Output the (x, y) coordinate of the center of the cell containing the given text.  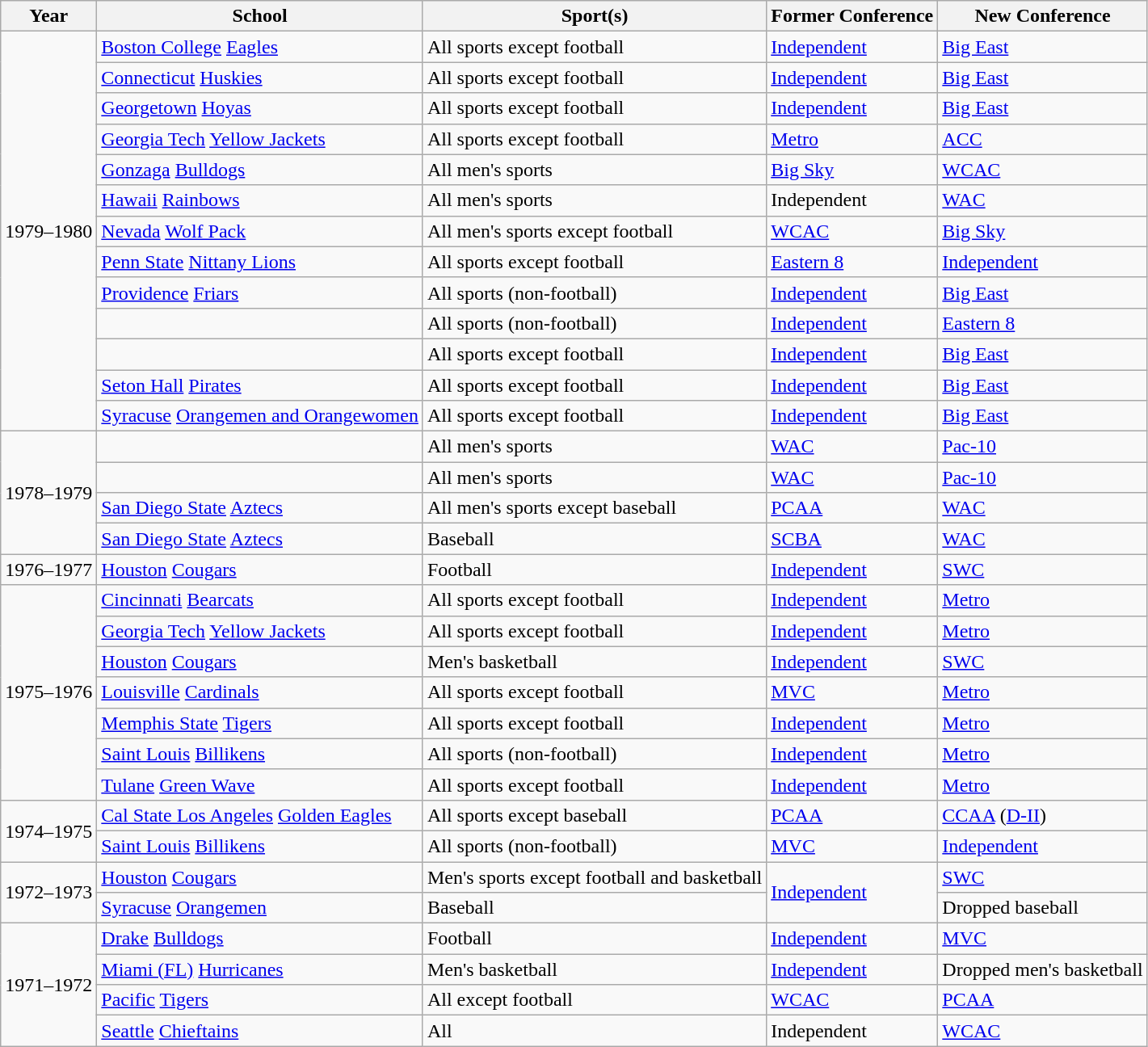
CCAA (D-II) (1042, 815)
Georgetown Hoyas (260, 108)
Dropped men's basketball (1042, 969)
Year (48, 16)
Seattle Chieftains (260, 1031)
Tulane Green Wave (260, 784)
Syracuse Orangemen and Orangewomen (260, 416)
Memphis State Tigers (260, 723)
All (595, 1031)
Drake Bulldogs (260, 939)
SCBA (852, 539)
ACC (1042, 139)
Hawaii Rainbows (260, 200)
Connecticut Huskies (260, 78)
All men's sports except baseball (595, 508)
Miami (FL) Hurricanes (260, 969)
1974–1975 (48, 830)
All sports except baseball (595, 815)
1971–1972 (48, 985)
Cincinnati Bearcats (260, 600)
Penn State Nittany Lions (260, 262)
Louisville Cardinals (260, 692)
All except football (595, 1000)
1978–1979 (48, 493)
Pacific Tigers (260, 1000)
All men's sports except football (595, 231)
1976–1977 (48, 570)
Cal State Los Angeles Golden Eagles (260, 815)
School (260, 16)
Nevada Wolf Pack (260, 231)
Seton Hall Pirates (260, 385)
1975–1976 (48, 692)
Sport(s) (595, 16)
1972–1973 (48, 892)
Dropped baseball (1042, 908)
Syracuse Orangemen (260, 908)
Providence Friars (260, 292)
1979–1980 (48, 231)
Men's sports except football and basketball (595, 877)
Boston College Eagles (260, 47)
New Conference (1042, 16)
Former Conference (852, 16)
Gonzaga Bulldogs (260, 170)
